Output the [X, Y] coordinate of the center of the cell containing the given text.  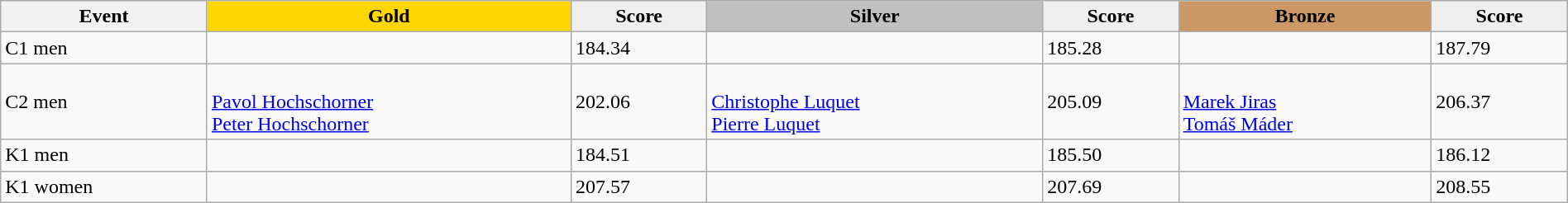
184.51 [638, 155]
Silver [875, 17]
186.12 [1499, 155]
C2 men [104, 101]
C1 men [104, 48]
202.06 [638, 101]
K1 women [104, 186]
205.09 [1111, 101]
Bronze [1305, 17]
185.28 [1111, 48]
Gold [389, 17]
206.37 [1499, 101]
185.50 [1111, 155]
207.57 [638, 186]
Marek JirasTomáš Máder [1305, 101]
208.55 [1499, 186]
Event [104, 17]
187.79 [1499, 48]
Christophe LuquetPierre Luquet [875, 101]
207.69 [1111, 186]
184.34 [638, 48]
K1 men [104, 155]
Pavol HochschornerPeter Hochschorner [389, 101]
